Scan for the cell matching the given text and deliver its (X, Y) coordinate at center. 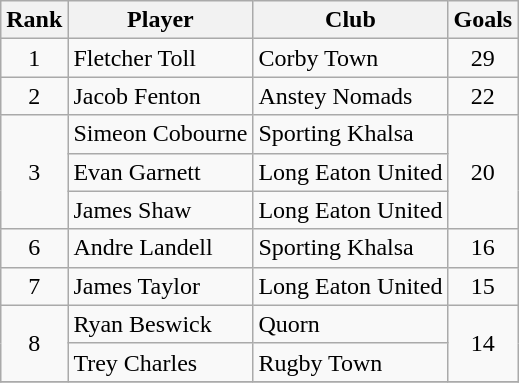
2 (34, 96)
Corby Town (350, 58)
Jacob Fenton (160, 96)
6 (34, 248)
Simeon Cobourne (160, 134)
Trey Charles (160, 362)
15 (483, 286)
22 (483, 96)
29 (483, 58)
Goals (483, 20)
20 (483, 172)
8 (34, 343)
James Taylor (160, 286)
14 (483, 343)
Fletcher Toll (160, 58)
16 (483, 248)
Anstey Nomads (350, 96)
Ryan Beswick (160, 324)
Quorn (350, 324)
Player (160, 20)
7 (34, 286)
Rugby Town (350, 362)
Club (350, 20)
3 (34, 172)
Andre Landell (160, 248)
James Shaw (160, 210)
1 (34, 58)
Evan Garnett (160, 172)
Rank (34, 20)
